Scan for the cell matching the given text and deliver its [X, Y] coordinate at center. 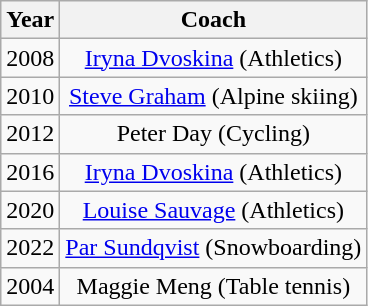
2010 [30, 96]
2008 [30, 58]
2016 [30, 172]
2020 [30, 210]
Peter Day (Cycling) [214, 134]
2012 [30, 134]
2022 [30, 248]
Coach [214, 20]
Steve Graham (Alpine skiing) [214, 96]
Par Sundqvist (Snowboarding) [214, 248]
2004 [30, 286]
Louise Sauvage (Athletics) [214, 210]
Year [30, 20]
Maggie Meng (Table tennis) [214, 286]
